Return (x, y) of the center of cell containing provided text 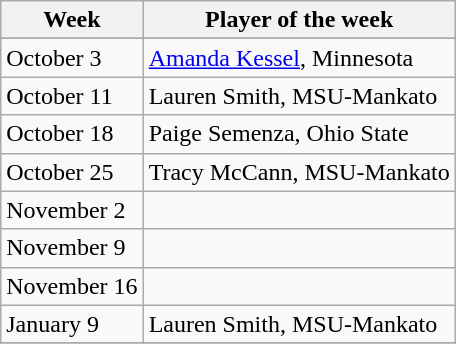
November 16 (72, 286)
October 25 (72, 172)
November 2 (72, 210)
Paige Semenza, Ohio State (299, 134)
January 9 (72, 324)
Player of the week (299, 20)
Tracy McCann, MSU-Mankato (299, 172)
Amanda Kessel, Minnesota (299, 58)
October 11 (72, 96)
October 3 (72, 58)
October 18 (72, 134)
November 9 (72, 248)
Week (72, 20)
